Detect which cell encompasses the target text, then output its (X, Y) center coordinate. 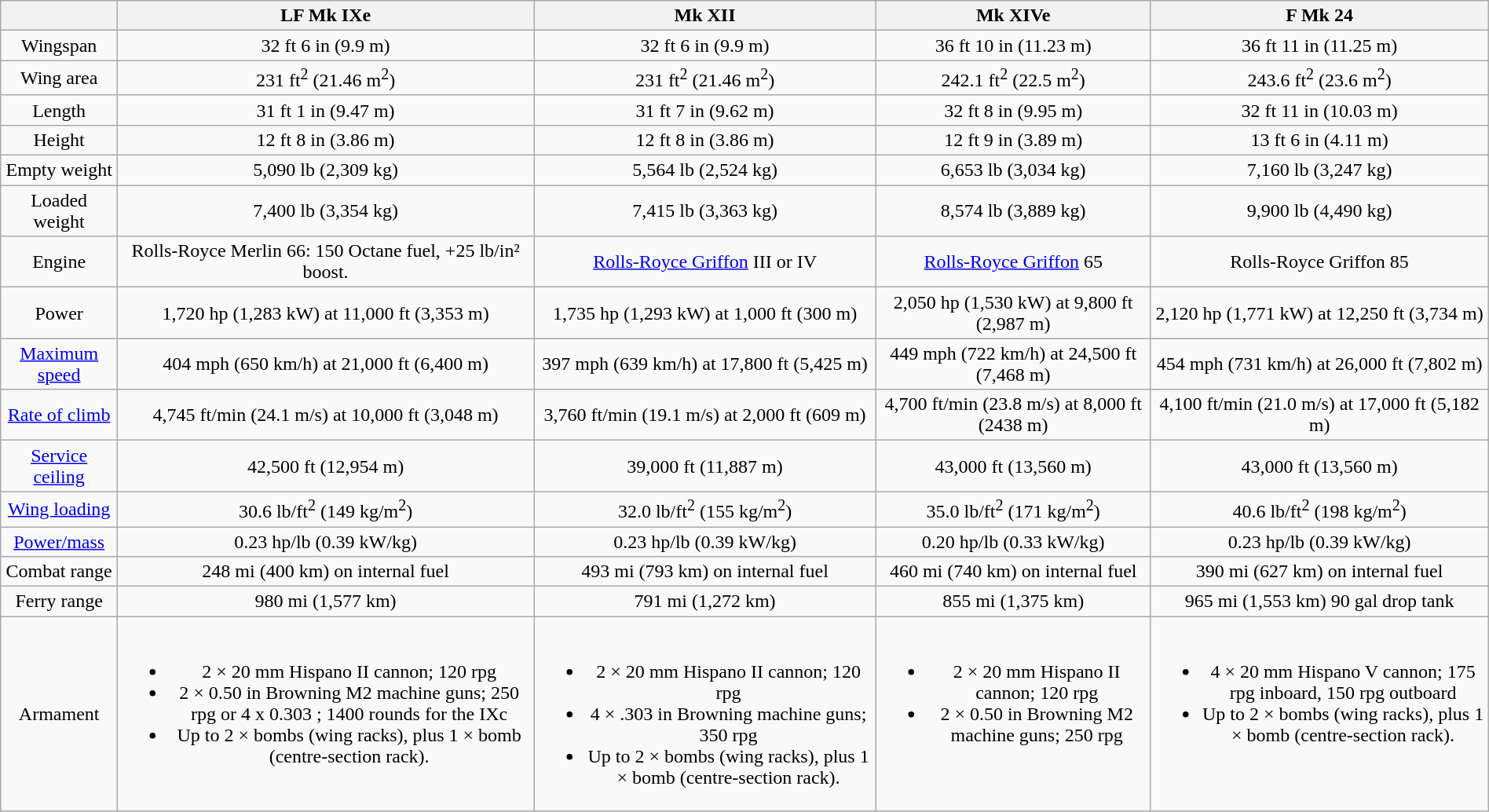
36 ft 11 in (11.25 m) (1319, 46)
Wingspan (60, 46)
3,760 ft/min (19.1 m/s) at 2,000 ft (609 m) (705, 415)
Power (60, 313)
Loaded weight (60, 210)
40.6 lb/ft2 (198 kg/m2) (1319, 509)
Height (60, 140)
Wing loading (60, 509)
4,100 ft/min (21.0 m/s) at 17,000 ft (5,182 m) (1319, 415)
Empty weight (60, 170)
791 mi (1,272 km) (705, 602)
7,415 lb (3,363 kg) (705, 210)
LF Mk IXe (326, 16)
Ferry range (60, 602)
Rolls-Royce Griffon 85 (1319, 262)
30.6 lb/ft2 (149 kg/m2) (326, 509)
0.20 hp/lb (0.33 kW/kg) (1013, 542)
13 ft 6 in (4.11 m) (1319, 140)
31 ft 1 in (9.47 m) (326, 110)
980 mi (1,577 km) (326, 602)
397 mph (639 km/h) at 17,800 ft (5,425 m) (705, 364)
4 × 20 mm Hispano V cannon; 175 rpg inboard, 150 rpg outboardUp to 2 × bombs (wing racks), plus 1 × bomb (centre-section rack). (1319, 714)
Rate of climb (60, 415)
35.0 lb/ft2 (171 kg/m2) (1013, 509)
5,564 lb (2,524 kg) (705, 170)
8,574 lb (3,889 kg) (1013, 210)
32 ft 8 in (9.95 m) (1013, 110)
4,700 ft/min (23.8 m/s) at 8,000 ft (2438 m) (1013, 415)
Service ceiling (60, 466)
9,900 lb (4,490 kg) (1319, 210)
32.0 lb/ft2 (155 kg/m2) (705, 509)
248 mi (400 km) on internal fuel (326, 572)
390 mi (627 km) on internal fuel (1319, 572)
36 ft 10 in (11.23 m) (1013, 46)
31 ft 7 in (9.62 m) (705, 110)
42,500 ft (12,954 m) (326, 466)
449 mph (722 km/h) at 24,500 ft (7,468 m) (1013, 364)
493 mi (793 km) on internal fuel (705, 572)
Maximum speed (60, 364)
6,653 lb (3,034 kg) (1013, 170)
Armament (60, 714)
Power/mass (60, 542)
Engine (60, 262)
965 mi (1,553 km) 90 gal drop tank (1319, 602)
243.6 ft2 (23.6 m2) (1319, 79)
32 ft 11 in (10.03 m) (1319, 110)
F Mk 24 (1319, 16)
4,745 ft/min (24.1 m/s) at 10,000 ft (3,048 m) (326, 415)
Mk XII (705, 16)
1,735 hp (1,293 kW) at 1,000 ft (300 m) (705, 313)
2,050 hp (1,530 kW) at 9,800 ft (2,987 m) (1013, 313)
Rolls-Royce Merlin 66: 150 Octane fuel, +25 lb/in² boost. (326, 262)
5,090 lb (2,309 kg) (326, 170)
1,720 hp (1,283 kW) at 11,000 ft (3,353 m) (326, 313)
2 × 20 mm Hispano II cannon; 120 rpg2 × 0.50 in Browning M2 machine guns; 250 rpg (1013, 714)
7,400 lb (3,354 kg) (326, 210)
Length (60, 110)
Combat range (60, 572)
Wing area (60, 79)
39,000 ft (11,887 m) (705, 466)
Rolls-Royce Griffon 65 (1013, 262)
Mk XIVe (1013, 16)
Rolls-Royce Griffon III or IV (705, 262)
404 mph (650 km/h) at 21,000 ft (6,400 m) (326, 364)
460 mi (740 km) on internal fuel (1013, 572)
7,160 lb (3,247 kg) (1319, 170)
2,120 hp (1,771 kW) at 12,250 ft (3,734 m) (1319, 313)
242.1 ft2 (22.5 m2) (1013, 79)
454 mph (731 km/h) at 26,000 ft (7,802 m) (1319, 364)
12 ft 9 in (3.89 m) (1013, 140)
855 mi (1,375 km) (1013, 602)
2 × 20 mm Hispano II cannon; 120 rpg4 × .303 in Browning machine guns; 350 rpgUp to 2 × bombs (wing racks), plus 1 × bomb (centre-section rack). (705, 714)
